Detect which cell encompasses the target text, then output its (x, y) center coordinate. 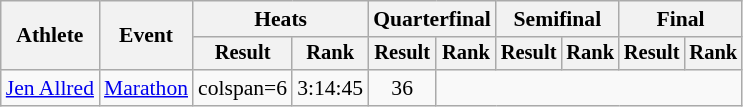
Event (146, 36)
Final (680, 19)
3:14:45 (330, 88)
Heats (280, 19)
Marathon (146, 88)
Athlete (50, 36)
colspan=6 (242, 88)
Jen Allred (50, 88)
36 (402, 88)
Semifinal (558, 19)
Quarterfinal (432, 19)
